Detect which cell encompasses the target text, then output its [X, Y] center coordinate. 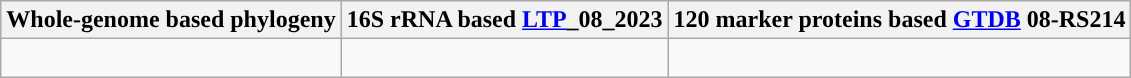
120 marker proteins based GTDB 08-RS214 [900, 20]
16S rRNA based LTP_08_2023 [504, 20]
Whole-genome based phylogeny [171, 20]
